From the cell containing the given text, extract its center point as [X, Y] coordinate. 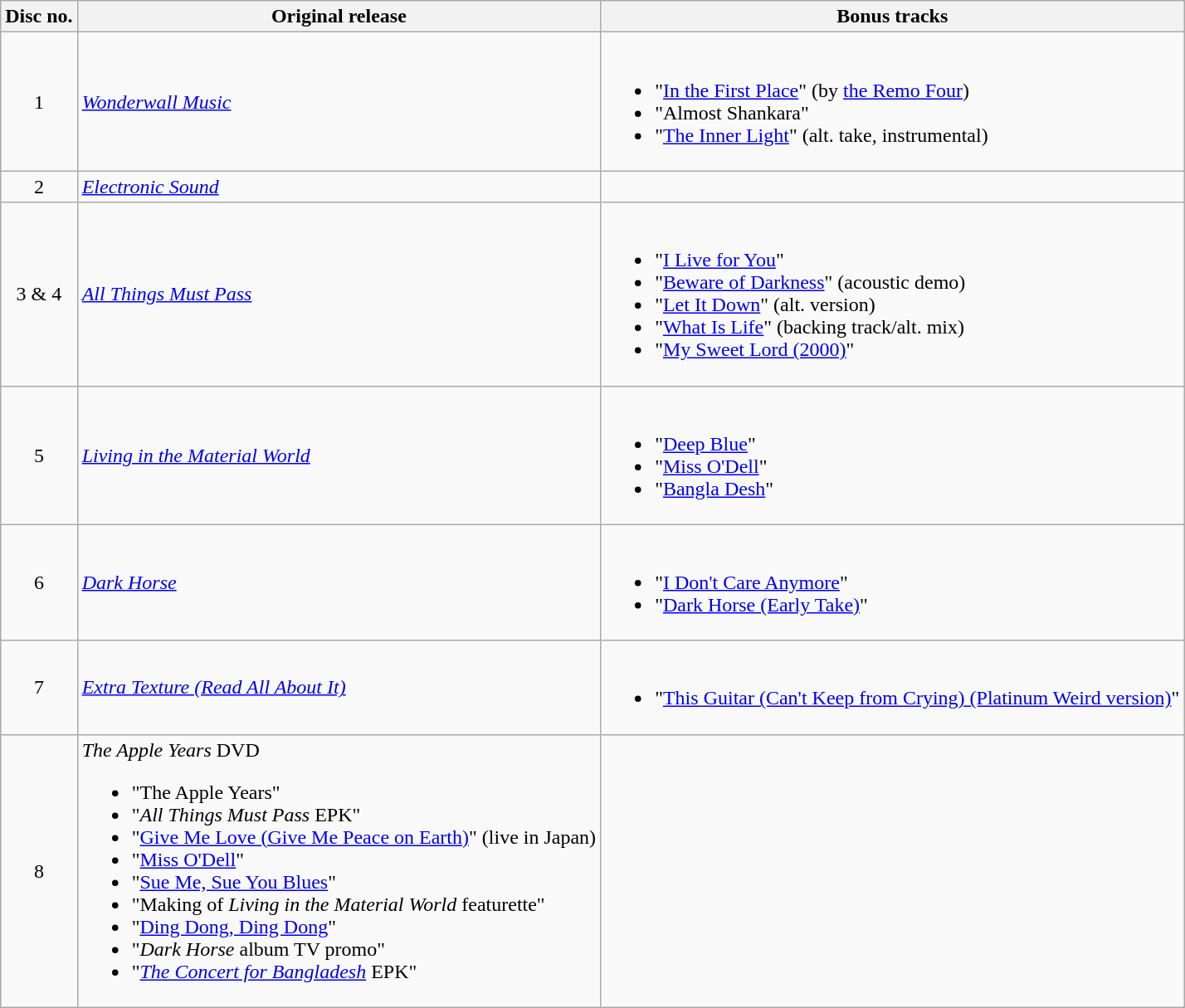
Electronic Sound [339, 187]
Disc no. [39, 17]
All Things Must Pass [339, 294]
Original release [339, 17]
Wonderwall Music [339, 101]
"Deep Blue""Miss O'Dell""Bangla Desh" [893, 455]
5 [39, 455]
Extra Texture (Read All About It) [339, 687]
Bonus tracks [893, 17]
6 [39, 582]
7 [39, 687]
"I Don't Care Anymore""Dark Horse (Early Take)" [893, 582]
Living in the Material World [339, 455]
2 [39, 187]
"This Guitar (Can't Keep from Crying) (Platinum Weird version)" [893, 687]
8 [39, 871]
3 & 4 [39, 294]
"In the First Place" (by the Remo Four)"Almost Shankara""The Inner Light" (alt. take, instrumental) [893, 101]
Dark Horse [339, 582]
1 [39, 101]
"I Live for You""Beware of Darkness" (acoustic demo)"Let It Down" (alt. version)"What Is Life" (backing track/alt. mix)"My Sweet Lord (2000)" [893, 294]
